Return [x, y] of the center of cell containing provided text 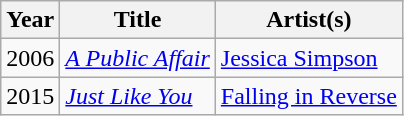
Jessica Simpson [308, 58]
2006 [30, 58]
2015 [30, 96]
Year [30, 20]
Title [138, 20]
Just Like You [138, 96]
Artist(s) [308, 20]
Falling in Reverse [308, 96]
A Public Affair [138, 58]
